Return (X, Y) of the center of cell containing provided text 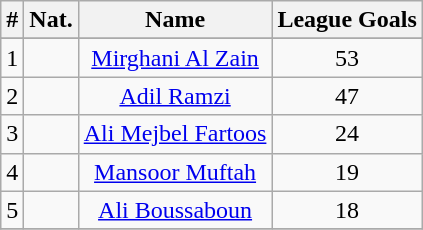
1 (12, 58)
Mirghani Al Zain (175, 58)
18 (347, 210)
Ali Mejbel Fartoos (175, 134)
5 (12, 210)
Nat. (51, 20)
3 (12, 134)
47 (347, 96)
# (12, 20)
Mansoor Muftah (175, 172)
2 (12, 96)
19 (347, 172)
24 (347, 134)
53 (347, 58)
League Goals (347, 20)
Name (175, 20)
4 (12, 172)
Ali Boussaboun (175, 210)
Adil Ramzi (175, 96)
